For the text-containing cell, return its midpoint in [X, Y] coordinate format. 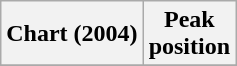
Peakposition [189, 34]
Chart (2004) [72, 34]
